For the text-containing cell, return its midpoint in (X, Y) coordinate format. 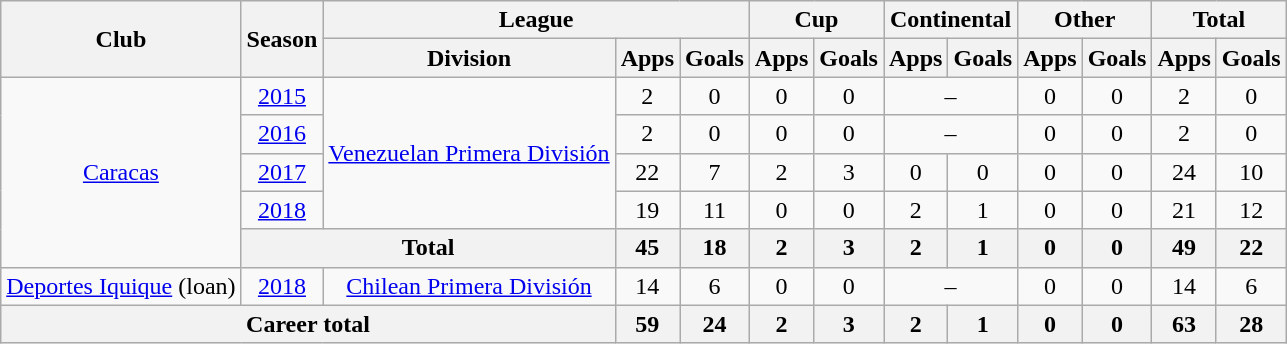
Division (469, 58)
28 (1251, 324)
Chilean Primera División (469, 286)
Deportes Iquique (loan) (121, 286)
63 (1184, 324)
Season (282, 39)
10 (1251, 172)
45 (647, 248)
12 (1251, 210)
Continental (951, 20)
11 (715, 210)
59 (647, 324)
49 (1184, 248)
Other (1085, 20)
19 (647, 210)
2016 (282, 134)
Cup (816, 20)
7 (715, 172)
2015 (282, 96)
Career total (308, 324)
2017 (282, 172)
Venezuelan Primera División (469, 153)
League (536, 20)
Caracas (121, 172)
21 (1184, 210)
18 (715, 248)
Club (121, 39)
